For the text-containing cell, return its midpoint in [x, y] coordinate format. 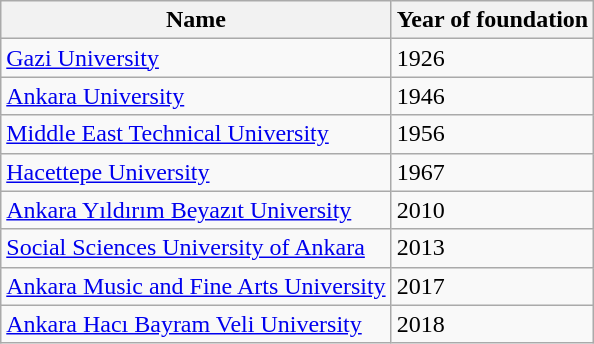
1946 [492, 96]
Social Sciences University of Ankara [196, 248]
Hacettepe University [196, 172]
Ankara University [196, 96]
Middle East Technical University [196, 134]
Ankara Hacı Bayram Veli University [196, 324]
Name [196, 20]
2010 [492, 210]
1967 [492, 172]
2018 [492, 324]
Ankara Music and Fine Arts University [196, 286]
1926 [492, 58]
Ankara Yıldırım Beyazıt University [196, 210]
2013 [492, 248]
Year of foundation [492, 20]
Gazi University [196, 58]
2017 [492, 286]
1956 [492, 134]
